Return the (x, y) coordinate for the center point of the cell that contains the specified text.  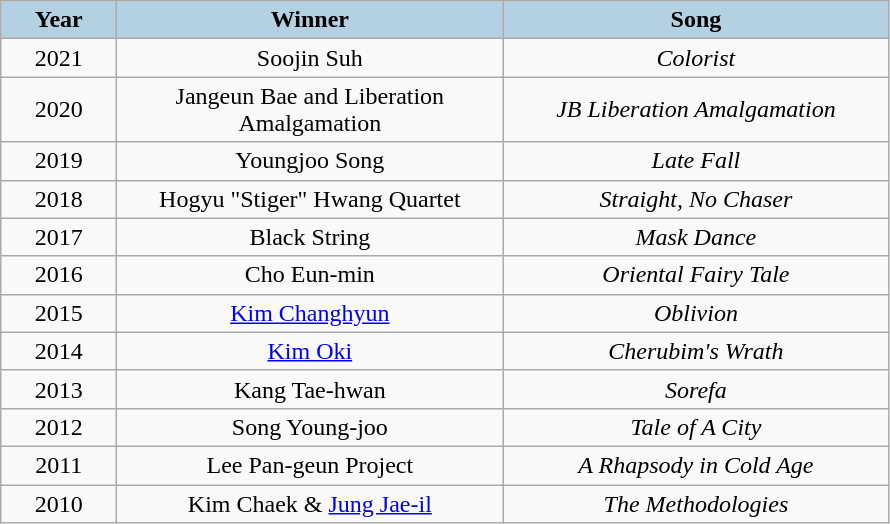
Straight, No Chaser (696, 199)
Kim Oki (310, 351)
JB Liberation Amalgamation (696, 110)
Colorist (696, 58)
Oblivion (696, 313)
2015 (59, 313)
Youngjoo Song (310, 161)
2021 (59, 58)
2013 (59, 389)
2016 (59, 275)
2018 (59, 199)
Year (59, 20)
Song Young-joo (310, 427)
Soojin Suh (310, 58)
Cherubim's Wrath (696, 351)
Kim Chaek & Jung Jae-il (310, 503)
2011 (59, 465)
2012 (59, 427)
Mask Dance (696, 237)
A Rhapsody in Cold Age (696, 465)
Oriental Fairy Tale (696, 275)
2017 (59, 237)
2019 (59, 161)
Song (696, 20)
The Methodologies (696, 503)
Tale of A City (696, 427)
Lee Pan-geun Project (310, 465)
Cho Eun-min (310, 275)
2010 (59, 503)
Sorefa (696, 389)
Kim Changhyun (310, 313)
Jangeun Bae and Liberation Amalgamation (310, 110)
Black String (310, 237)
Winner (310, 20)
Hogyu "Stiger" Hwang Quartet (310, 199)
Late Fall (696, 161)
2020 (59, 110)
Kang Tae-hwan (310, 389)
2014 (59, 351)
